Provide the [X, Y] coordinate of the cell's center where the given text is located.  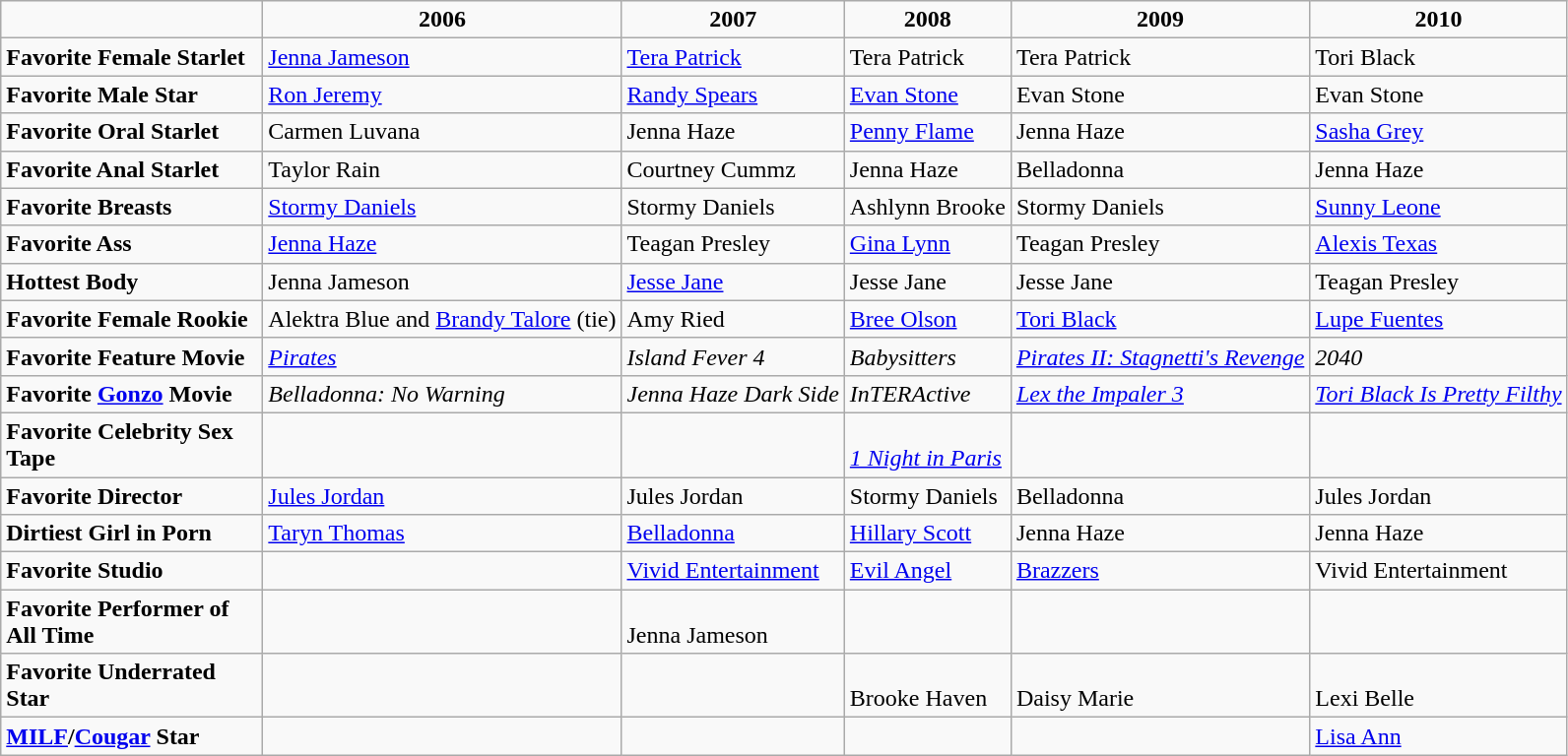
MILF/Cougar Star [132, 736]
Ron Jeremy [442, 94]
Alektra Blue and Brandy Talore (tie) [442, 319]
Brooke Haven [928, 685]
2006 [442, 20]
InTERActive [928, 394]
Lex the Impaler 3 [1160, 394]
Gina Lynn [928, 244]
Favorite Director [132, 495]
Favorite Male Star [132, 94]
2007 [733, 20]
Favorite Breasts [132, 207]
Lexi Belle [1438, 685]
Brazzers [1160, 571]
Hottest Body [132, 282]
2008 [928, 20]
Babysitters [928, 356]
Evil Angel [928, 571]
Alexis Texas [1438, 244]
2010 [1438, 20]
Penny Flame [928, 132]
1 Night in Paris [928, 445]
Randy Spears [733, 94]
Lisa Ann [1438, 736]
Favorite Female Rookie [132, 319]
2009 [1160, 20]
Taryn Thomas [442, 534]
Pirates II: Stagnetti's Revenge [1160, 356]
Sunny Leone [1438, 207]
Favorite Underrated Star [132, 685]
Island Fever 4 [733, 356]
Jenna Haze Dark Side [733, 394]
Favorite Performer of All Time [132, 622]
Pirates [442, 356]
Favorite Ass [132, 244]
Hillary Scott [928, 534]
Belladonna: No Warning [442, 394]
Favorite Anal Starlet [132, 169]
Favorite Oral Starlet [132, 132]
Daisy Marie [1160, 685]
Carmen Luvana [442, 132]
Amy Ried [733, 319]
2040 [1438, 356]
Lupe Fuentes [1438, 319]
Bree Olson [928, 319]
Favorite Feature Movie [132, 356]
Tori Black Is Pretty Filthy [1438, 394]
Ashlynn Brooke [928, 207]
Sasha Grey [1438, 132]
Favorite Gonzo Movie [132, 394]
Courtney Cummz [733, 169]
Favorite Studio [132, 571]
Dirtiest Girl in Porn [132, 534]
Taylor Rain [442, 169]
Favorite Celebrity Sex Tape [132, 445]
Favorite Female Starlet [132, 57]
